For the text-containing cell, return its midpoint in [X, Y] coordinate format. 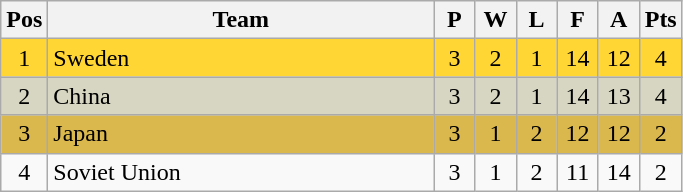
Team [241, 20]
Pos [24, 20]
P [454, 20]
China [241, 96]
F [578, 20]
Pts [660, 20]
13 [618, 96]
Sweden [241, 58]
11 [578, 172]
L [536, 20]
W [496, 20]
Soviet Union [241, 172]
A [618, 20]
Japan [241, 134]
